For the text-containing cell, return its midpoint in (x, y) coordinate format. 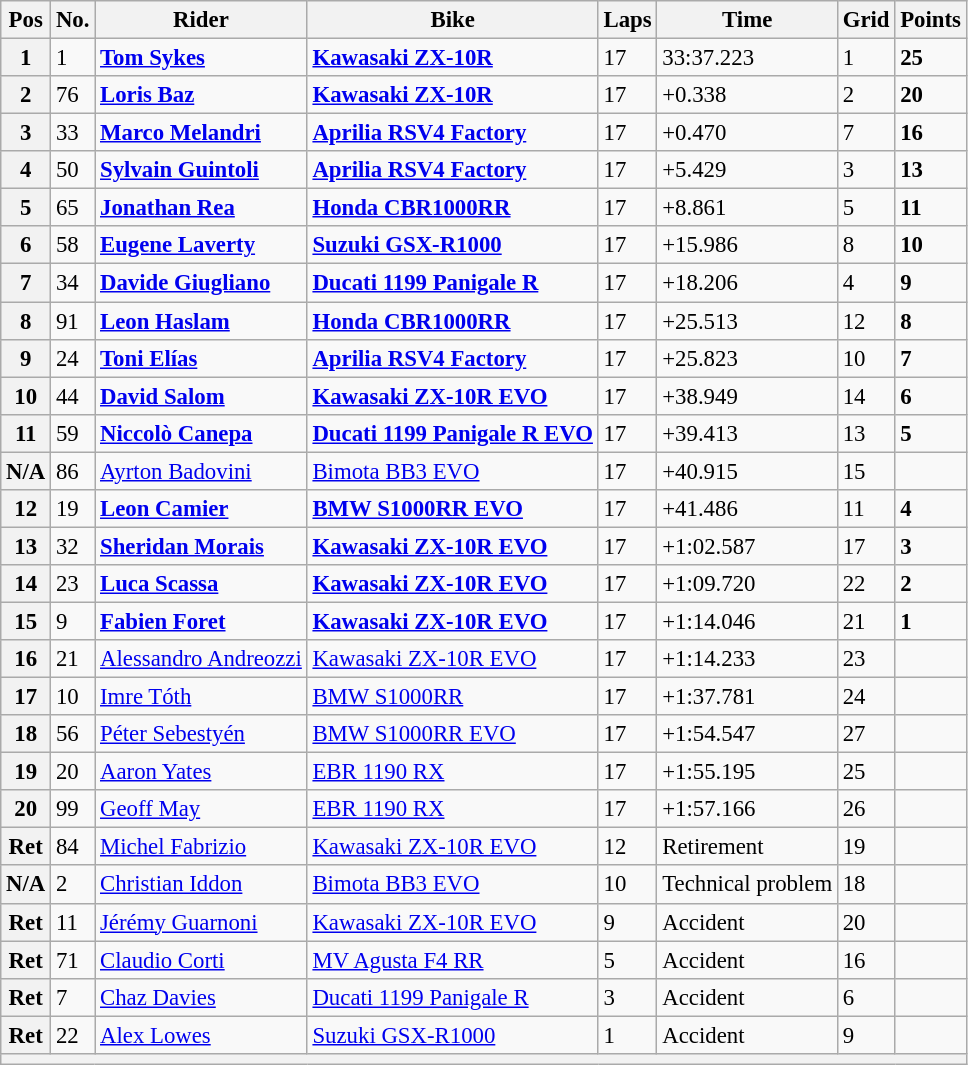
Alex Lowes (201, 1035)
91 (73, 321)
86 (73, 471)
Leon Camier (201, 509)
84 (73, 847)
Alessandro Andreozzi (201, 659)
Ducati 1199 Panigale R EVO (452, 433)
+25.823 (747, 358)
Chaz Davies (201, 997)
Toni Elías (201, 358)
Davide Giugliano (201, 283)
Sylvain Guintoli (201, 170)
Claudio Corti (201, 960)
50 (73, 170)
33 (73, 133)
+1:54.547 (747, 734)
+39.413 (747, 433)
Imre Tóth (201, 697)
56 (73, 734)
Eugene Laverty (201, 245)
+40.915 (747, 471)
Time (747, 20)
58 (73, 245)
Bike (452, 20)
Péter Sebestyén (201, 734)
+1:14.233 (747, 659)
+1:55.195 (747, 772)
Jonathan Rea (201, 208)
Niccolò Canepa (201, 433)
+0.338 (747, 95)
Grid (866, 20)
+15.986 (747, 245)
Geoff May (201, 809)
Fabien Foret (201, 621)
34 (73, 283)
27 (866, 734)
Jérémy Guarnoni (201, 922)
+5.429 (747, 170)
BMW S1000RR (452, 697)
Michel Fabrizio (201, 847)
Pos (26, 20)
Tom Sykes (201, 58)
+25.513 (747, 321)
Technical problem (747, 885)
Aaron Yates (201, 772)
+1:02.587 (747, 546)
+1:14.046 (747, 621)
+38.949 (747, 396)
Loris Baz (201, 95)
Christian Iddon (201, 885)
32 (73, 546)
+1:09.720 (747, 584)
Sheridan Morais (201, 546)
33:37.223 (747, 58)
MV Agusta F4 RR (452, 960)
Points (930, 20)
+0.470 (747, 133)
59 (73, 433)
Leon Haslam (201, 321)
+8.861 (747, 208)
Marco Melandri (201, 133)
+18.206 (747, 283)
+41.486 (747, 509)
David Salom (201, 396)
Retirement (747, 847)
Ayrton Badovini (201, 471)
65 (73, 208)
Luca Scassa (201, 584)
26 (866, 809)
Laps (628, 20)
+1:57.166 (747, 809)
No. (73, 20)
44 (73, 396)
+1:37.781 (747, 697)
Rider (201, 20)
71 (73, 960)
99 (73, 809)
76 (73, 95)
